Pinpoint the cell where the given text exists, returning its [X, Y] midpoint coordinate. 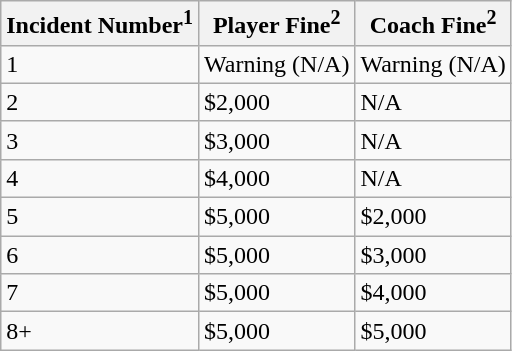
Incident Number1 [100, 24]
3 [100, 140]
8+ [100, 331]
4 [100, 178]
Coach Fine2 [433, 24]
Player Fine2 [276, 24]
5 [100, 217]
7 [100, 293]
6 [100, 255]
1 [100, 64]
2 [100, 102]
